Identify which cell holds the provided text, then report its [x, y] central coordinate. 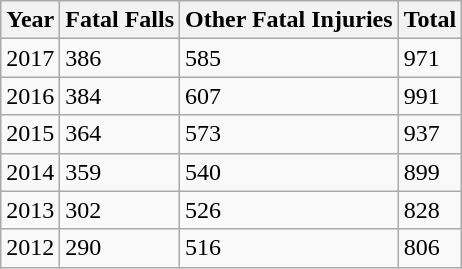
359 [120, 172]
937 [430, 134]
2016 [30, 96]
364 [120, 134]
828 [430, 210]
290 [120, 248]
991 [430, 96]
2012 [30, 248]
2014 [30, 172]
2015 [30, 134]
526 [290, 210]
Other Fatal Injuries [290, 20]
Year [30, 20]
607 [290, 96]
2013 [30, 210]
2017 [30, 58]
971 [430, 58]
540 [290, 172]
384 [120, 96]
Total [430, 20]
386 [120, 58]
806 [430, 248]
302 [120, 210]
899 [430, 172]
516 [290, 248]
573 [290, 134]
Fatal Falls [120, 20]
585 [290, 58]
